Return the [X, Y] coordinate for the center point of the cell that contains the specified text.  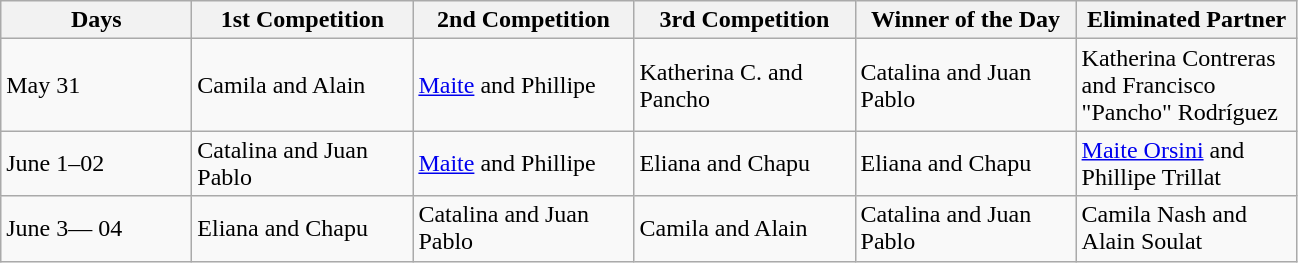
Winner of the Day [966, 20]
May 31 [96, 85]
Katherina C. and Pancho [744, 85]
Days [96, 20]
Maite Orsini and Phillipe Trillat [1186, 164]
June 1–02 [96, 164]
Eliminated Partner [1186, 20]
1st Competition [302, 20]
June 3— 04 [96, 228]
3rd Competition [744, 20]
Katherina Contreras and Francisco "Pancho" Rodríguez [1186, 85]
Camila Nash and Alain Soulat [1186, 228]
2nd Competition [524, 20]
